Extract the [x, y] coordinate from the center of the cell holding the provided text.  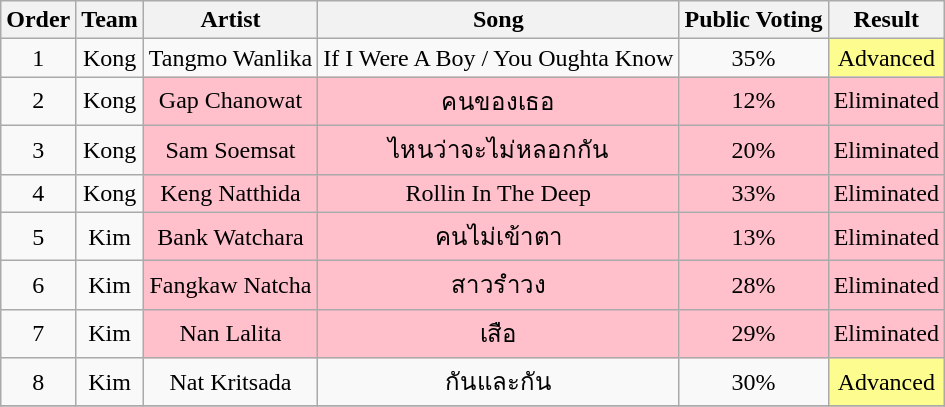
Fangkaw Natcha [230, 286]
1 [38, 58]
Gap Chanowat [230, 102]
5 [38, 236]
Bank Watchara [230, 236]
Tangmo Wanlika [230, 58]
กันและกัน [498, 382]
Song [498, 20]
2 [38, 102]
คนไม่เข้าตา [498, 236]
33% [754, 193]
6 [38, 286]
Public Voting [754, 20]
4 [38, 193]
Artist [230, 20]
12% [754, 102]
35% [754, 58]
13% [754, 236]
Nan Lalita [230, 334]
30% [754, 382]
Rollin In The Deep [498, 193]
If I Were A Boy / You Oughta Know [498, 58]
Keng Natthida [230, 193]
คนของเธอ [498, 102]
3 [38, 150]
Team [110, 20]
28% [754, 286]
8 [38, 382]
7 [38, 334]
Nat Kritsada [230, 382]
Result [886, 20]
Order [38, 20]
ไหนว่าจะไม่หลอกกัน [498, 150]
เสือ [498, 334]
Sam Soemsat [230, 150]
สาวรำวง [498, 286]
29% [754, 334]
20% [754, 150]
